From the cell containing the given text, extract its center point as (x, y) coordinate. 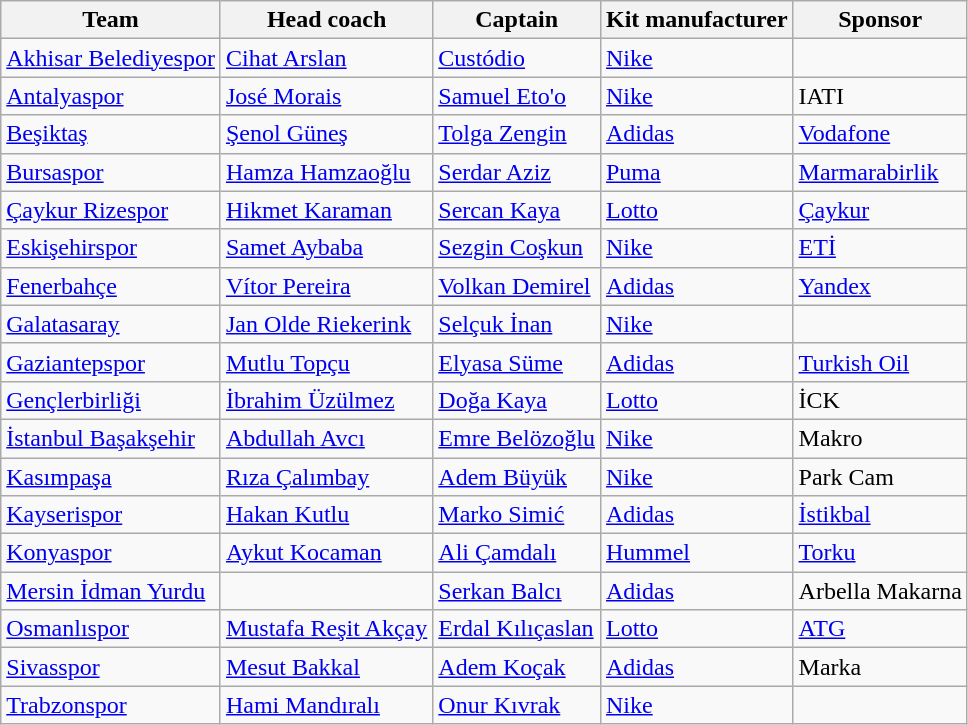
Kayserispor (111, 515)
Mustafa Reşit Akçay (326, 629)
Mersin İdman Yurdu (111, 591)
Gaziantepspor (111, 362)
Çaykur (880, 210)
Marka (880, 667)
Jan Olde Riekerink (326, 324)
Beşiktaş (111, 134)
Konyaspor (111, 553)
Puma (696, 172)
Volkan Demirel (517, 286)
Tolga Zengin (517, 134)
Park Cam (880, 477)
Sercan Kaya (517, 210)
Vítor Pereira (326, 286)
Fenerbahçe (111, 286)
Serdar Aziz (517, 172)
José Morais (326, 96)
Ali Çamdalı (517, 553)
Doğa Kaya (517, 400)
Sponsor (880, 20)
Sezgin Coşkun (517, 248)
İstikbal (880, 515)
Galatasaray (111, 324)
Akhisar Belediyespor (111, 58)
Team (111, 20)
Eskişehirspor (111, 248)
Vodafone (880, 134)
Trabzonspor (111, 705)
İstanbul Başakşehir (111, 438)
İbrahim Üzülmez (326, 400)
Marmarabirlik (880, 172)
Adem Koçak (517, 667)
Kasımpaşa (111, 477)
IATI (880, 96)
Selçuk İnan (517, 324)
Sivasspor (111, 667)
Emre Belözoğlu (517, 438)
Yandex (880, 286)
Hakan Kutlu (326, 515)
Hummel (696, 553)
Serkan Balcı (517, 591)
Adem Büyük (517, 477)
Osmanlıspor (111, 629)
Rıza Çalımbay (326, 477)
Hamza Hamzaoğlu (326, 172)
İCK (880, 400)
Kit manufacturer (696, 20)
Turkish Oil (880, 362)
Mesut Bakkal (326, 667)
Torku (880, 553)
ATG (880, 629)
Çaykur Rizespor (111, 210)
Mutlu Topçu (326, 362)
ETİ (880, 248)
Antalyaspor (111, 96)
Marko Simić (517, 515)
Gençlerbirliği (111, 400)
Arbella Makarna (880, 591)
Hikmet Karaman (326, 210)
Cihat Arslan (326, 58)
Aykut Kocaman (326, 553)
Şenol Güneş (326, 134)
Elyasa Süme (517, 362)
Captain (517, 20)
Onur Kıvrak (517, 705)
Bursaspor (111, 172)
Custódio (517, 58)
Erdal Kılıçaslan (517, 629)
Head coach (326, 20)
Makro (880, 438)
Samuel Eto'o (517, 96)
Samet Aybaba (326, 248)
Hami Mandıralı (326, 705)
Abdullah Avcı (326, 438)
